Return (x, y) of the center of cell containing provided text 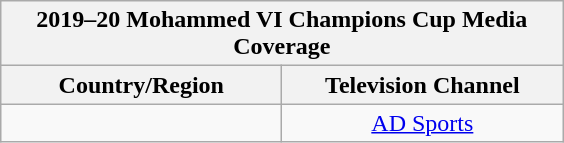
2019–20 Mohammed VI Champions Cup Media Coverage (282, 34)
AD Sports (422, 123)
Television Channel (422, 85)
Country/Region (142, 85)
